Find where the given text appears and provide that cell's center as (X, Y) coordinate. 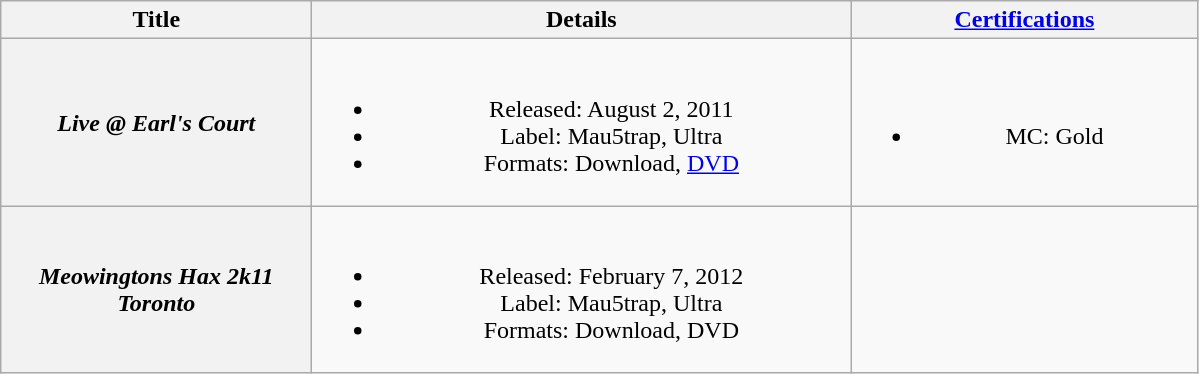
Live @ Earl's Court (156, 122)
Details (582, 20)
Title (156, 20)
MC: Gold (1024, 122)
Meowingtons Hax 2k11 Toronto (156, 290)
Certifications (1024, 20)
Released: February 7, 2012Label: Mau5trap, UltraFormats: Download, DVD (582, 290)
Released: August 2, 2011Label: Mau5trap, UltraFormats: Download, DVD (582, 122)
